Locate the cell with the specified text and output its [x, y] center coordinate. 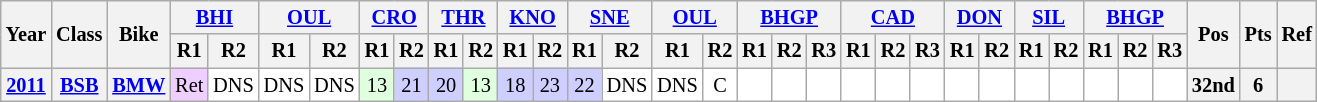
BMW [138, 85]
SIL [1048, 17]
2011 [26, 85]
BHI [214, 17]
Pos [1214, 34]
Ref [1297, 34]
BSB [79, 85]
THR [464, 17]
Pts [1258, 34]
Bike [138, 34]
Class [79, 34]
23 [550, 85]
C [720, 85]
6 [1258, 85]
22 [584, 85]
Ret [189, 85]
SNE [610, 17]
DON [980, 17]
18 [516, 85]
KNO [532, 17]
20 [446, 85]
Year [26, 34]
32nd [1214, 85]
CAD [893, 17]
21 [412, 85]
CRO [394, 17]
